Extract the [x, y] coordinate from the center of the cell holding the provided text.  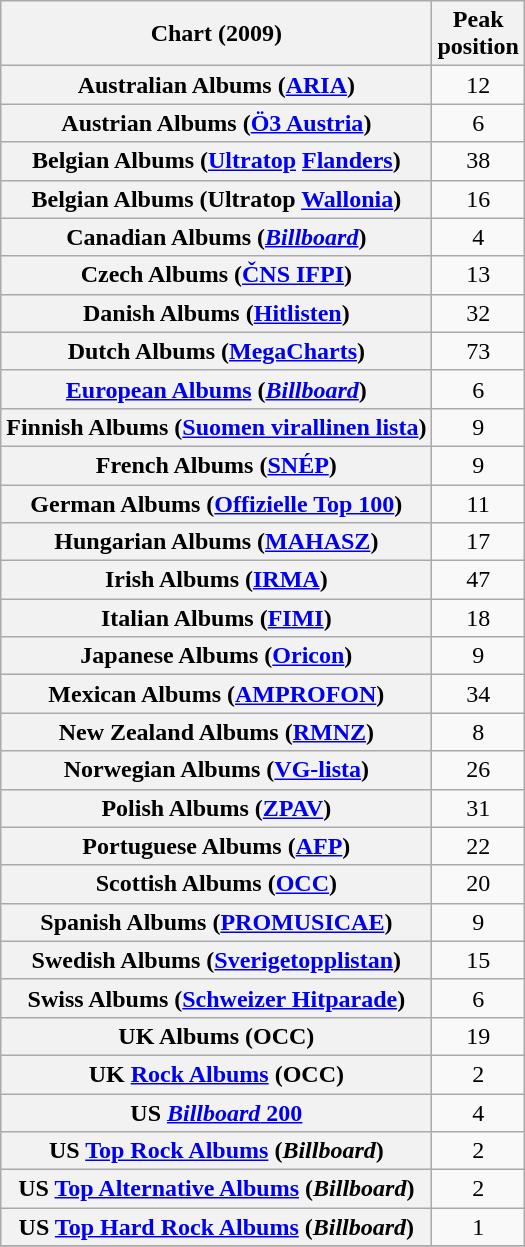
20 [478, 884]
15 [478, 960]
26 [478, 770]
US Top Alternative Albums (Billboard) [216, 1189]
19 [478, 1036]
Swedish Albums (Sverigetopplistan) [216, 960]
18 [478, 618]
US Billboard 200 [216, 1113]
12 [478, 85]
Canadian Albums (Billboard) [216, 237]
73 [478, 351]
13 [478, 275]
Portuguese Albums (AFP) [216, 846]
Peakposition [478, 34]
UK Albums (OCC) [216, 1036]
Norwegian Albums (VG-lista) [216, 770]
11 [478, 503]
Japanese Albums (Oricon) [216, 656]
8 [478, 732]
Australian Albums (ARIA) [216, 85]
22 [478, 846]
34 [478, 694]
32 [478, 313]
31 [478, 808]
Austrian Albums (Ö3 Austria) [216, 123]
Finnish Albums (Suomen virallinen lista) [216, 427]
US Top Hard Rock Albums (Billboard) [216, 1227]
17 [478, 542]
38 [478, 161]
Czech Albums (ČNS IFPI) [216, 275]
Italian Albums (FIMI) [216, 618]
European Albums (Billboard) [216, 389]
French Albums (SNÉP) [216, 465]
Danish Albums (Hitlisten) [216, 313]
1 [478, 1227]
16 [478, 199]
Polish Albums (ZPAV) [216, 808]
Irish Albums (IRMA) [216, 580]
Scottish Albums (OCC) [216, 884]
47 [478, 580]
UK Rock Albums (OCC) [216, 1074]
Belgian Albums (Ultratop Wallonia) [216, 199]
Swiss Albums (Schweizer Hitparade) [216, 998]
German Albums (Offizielle Top 100) [216, 503]
Mexican Albums (AMPROFON) [216, 694]
New Zealand Albums (RMNZ) [216, 732]
Belgian Albums (Ultratop Flanders) [216, 161]
US Top Rock Albums (Billboard) [216, 1151]
Hungarian Albums (MAHASZ) [216, 542]
Chart (2009) [216, 34]
Dutch Albums (MegaCharts) [216, 351]
Spanish Albums (PROMUSICAE) [216, 922]
